Extract the [X, Y] coordinate from the center of the cell holding the provided text.  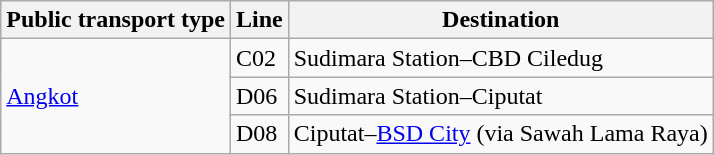
D08 [259, 134]
D06 [259, 96]
Sudimara Station–CBD Ciledug [500, 58]
Line [259, 20]
Destination [500, 20]
C02 [259, 58]
Public transport type [116, 20]
Ciputat–BSD City (via Sawah Lama Raya) [500, 134]
Sudimara Station–Ciputat [500, 96]
Angkot [116, 96]
